Output the [x, y] coordinate of the center of the cell containing the given text.  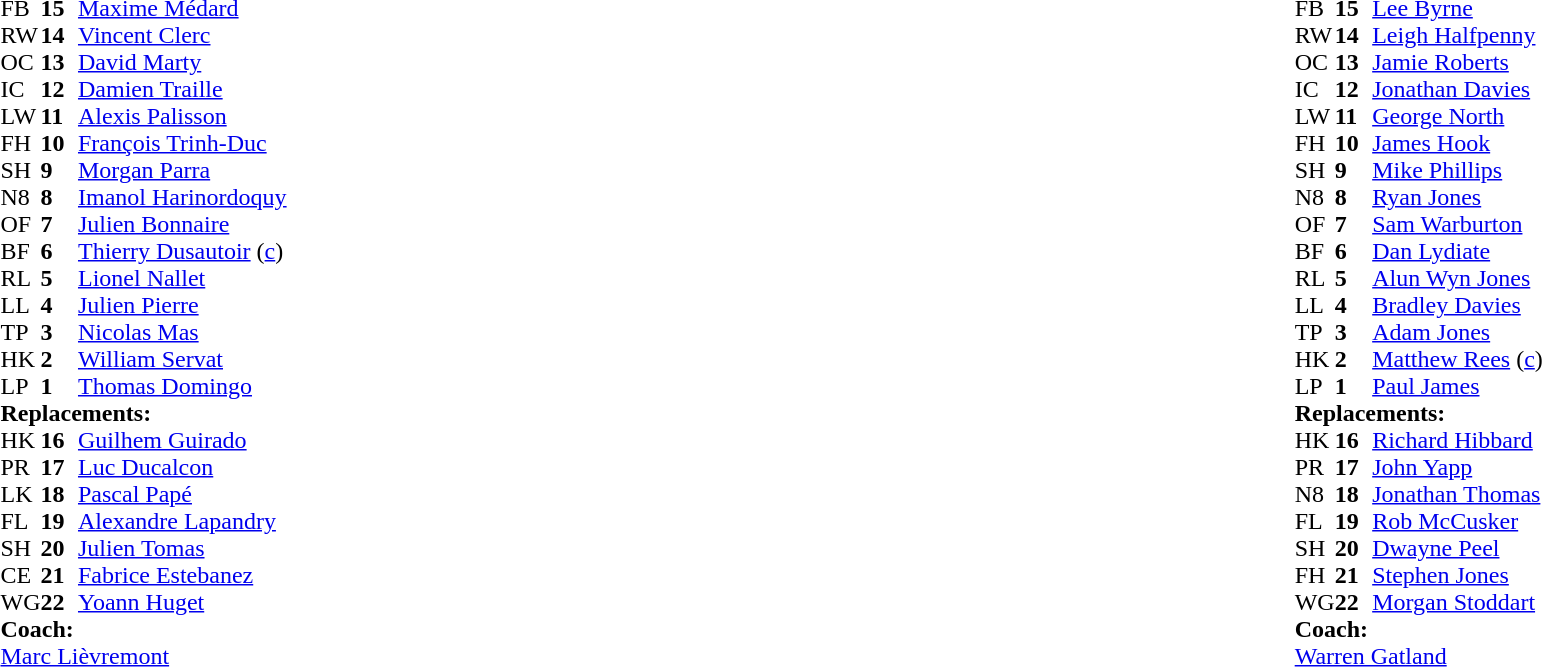
CE [20, 576]
François Trinh-Duc [182, 144]
Thierry Dusautoir (c) [182, 252]
Julien Pierre [182, 306]
Yoann Huget [182, 602]
Morgan Parra [182, 170]
Lionel Nallet [182, 278]
Nicolas Mas [182, 332]
Guilhem Guirado [182, 440]
Imanol Harinordoquy [182, 198]
Julien Tomas [182, 548]
Damien Traille [182, 90]
Replacements: [143, 414]
Luc Ducalcon [182, 468]
Vincent Clerc [182, 36]
David Marty [182, 62]
Alexandre Lapandry [182, 522]
Pascal Papé [182, 494]
Alexis Palisson [182, 116]
Fabrice Estebanez [182, 576]
Julien Bonnaire [182, 224]
Coach: [143, 630]
Thomas Domingo [182, 386]
William Servat [182, 360]
LK [20, 494]
